From the cell containing the given text, extract its center point as (x, y) coordinate. 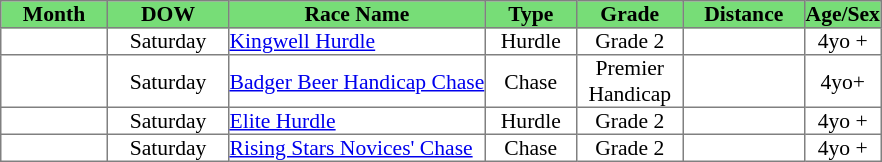
Distance (744, 14)
Elite Hurdle (357, 120)
Badger Beer Handicap Chase (357, 81)
Age/Sex (842, 14)
Grade (629, 14)
Month (54, 14)
Rising Stars Novices' Chase (357, 148)
Premier Handicap (629, 81)
Kingwell Hurdle (357, 42)
4yo+ (842, 81)
Race Name (357, 14)
Type (531, 14)
DOW (168, 14)
